Detect which cell encompasses the target text, then output its [x, y] center coordinate. 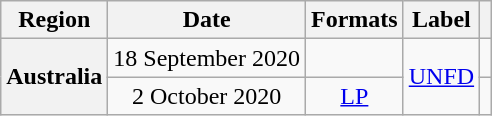
2 October 2020 [207, 96]
Australia [54, 77]
Label [441, 20]
UNFD [441, 77]
LP [355, 96]
18 September 2020 [207, 58]
Region [54, 20]
Formats [355, 20]
Date [207, 20]
